Provide the (x, y) coordinate of the cell's center where the given text is located.  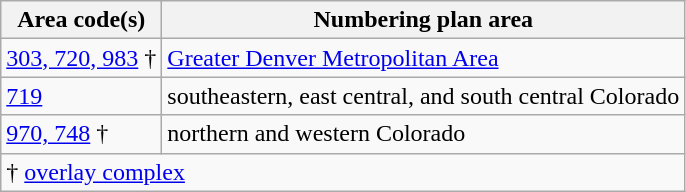
Area code(s) (82, 20)
Numbering plan area (424, 20)
southeastern, east central, and south central Colorado (424, 96)
northern and western Colorado (424, 134)
Greater Denver Metropolitan Area (424, 58)
719 (82, 96)
970, 748 † (82, 134)
† overlay complex (343, 172)
303, 720, 983 † (82, 58)
